Return [x, y] of the center of cell containing provided text 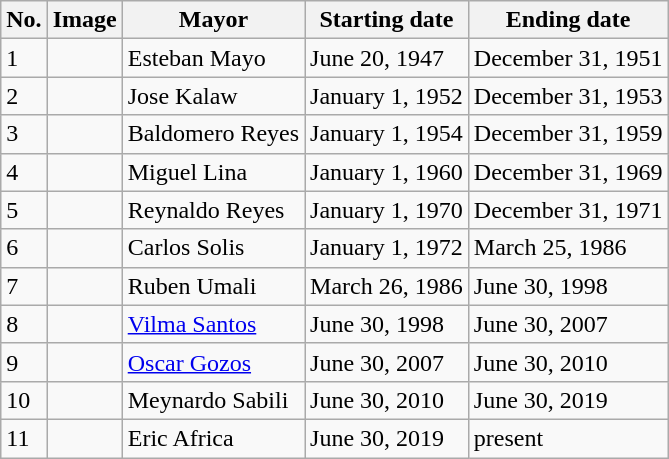
Starting date [387, 20]
Eric Africa [213, 438]
Ending date [568, 20]
December 31, 1959 [568, 134]
December 31, 1969 [568, 172]
10 [24, 400]
9 [24, 362]
Mayor [213, 20]
Miguel Lina [213, 172]
5 [24, 210]
Vilma Santos [213, 324]
March 25, 1986 [568, 248]
No. [24, 20]
2 [24, 96]
Jose Kalaw [213, 96]
3 [24, 134]
6 [24, 248]
7 [24, 286]
Image [84, 20]
Ruben Umali [213, 286]
Reynaldo Reyes [213, 210]
June 20, 1947 [387, 58]
Oscar Gozos [213, 362]
11 [24, 438]
Meynardo Sabili [213, 400]
January 1, 1954 [387, 134]
8 [24, 324]
Esteban Mayo [213, 58]
January 1, 1972 [387, 248]
December 31, 1951 [568, 58]
December 31, 1953 [568, 96]
December 31, 1971 [568, 210]
January 1, 1960 [387, 172]
present [568, 438]
Baldomero Reyes [213, 134]
Carlos Solis [213, 248]
January 1, 1952 [387, 96]
1 [24, 58]
January 1, 1970 [387, 210]
4 [24, 172]
March 26, 1986 [387, 286]
